Pinpoint the cell where the given text exists, returning its (X, Y) midpoint coordinate. 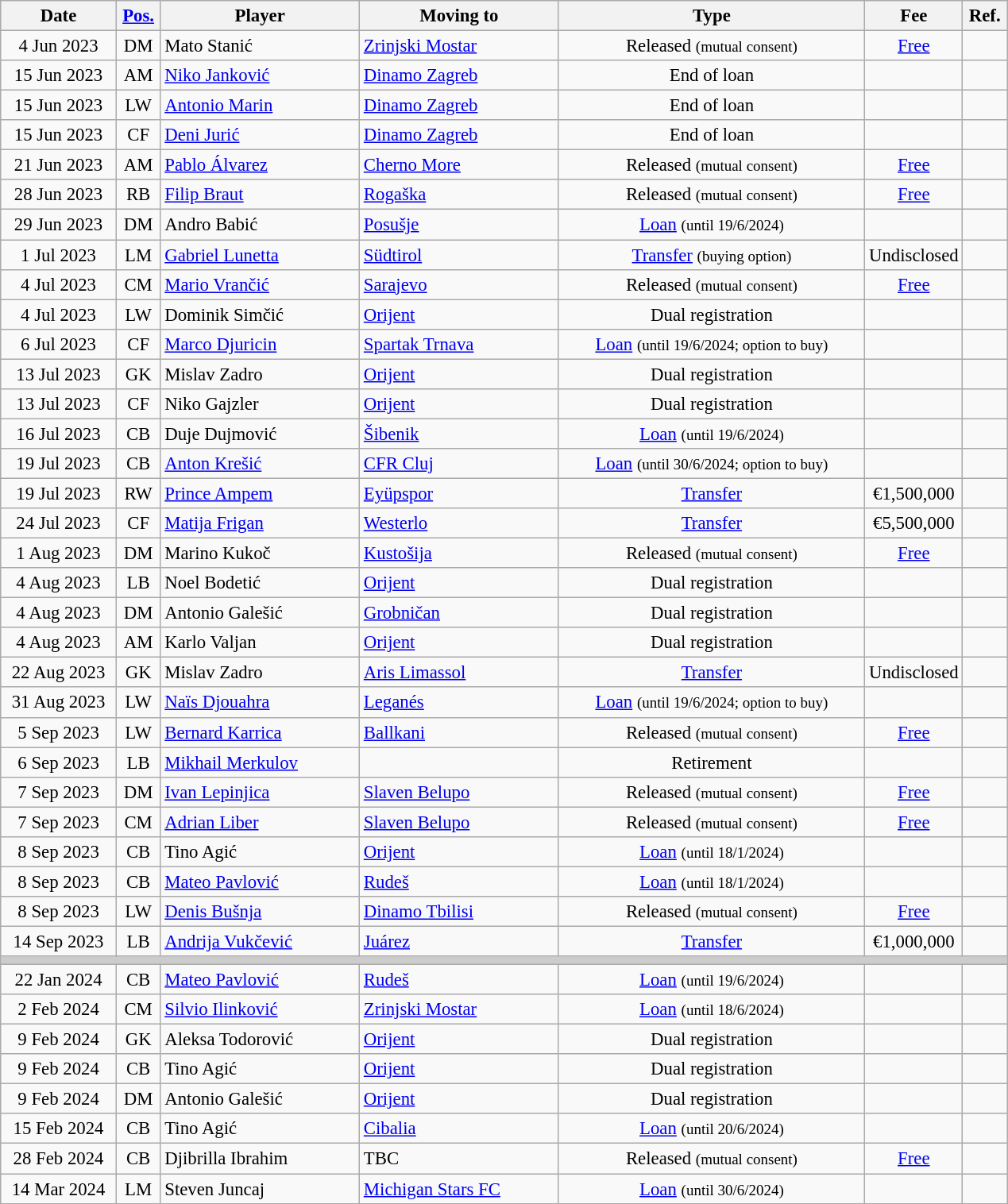
Kustošija (459, 554)
Posušje (459, 225)
RW (138, 493)
Cherno More (459, 165)
Player (261, 16)
Südtirol (459, 255)
Noel Bodetić (261, 583)
1 Aug 2023 (59, 554)
5 Sep 2023 (59, 732)
Antonio Marin (261, 106)
22 Aug 2023 (59, 673)
Grobničan (459, 613)
€1,500,000 (913, 493)
Mikhail Merkulov (261, 762)
Steven Juncaj (261, 1189)
Silvio Ilinković (261, 1009)
Anton Krešić (261, 464)
16 Jul 2023 (59, 434)
€1,000,000 (913, 941)
Ivan Lepinjica (261, 792)
Mato Stanić (261, 46)
Leganés (459, 703)
29 Jun 2023 (59, 225)
4 Jun 2023 (59, 46)
CFR Cluj (459, 464)
21 Jun 2023 (59, 165)
Spartak Trnava (459, 344)
Aleksa Todorović (261, 1040)
1 Jul 2023 (59, 255)
Cibalia (459, 1129)
Karlo Valjan (261, 643)
Prince Ampem (261, 493)
€5,500,000 (913, 523)
Pos. (138, 16)
Loan (until 30/6/2024) (712, 1189)
Gabriel Lunetta (261, 255)
Niko Janković (261, 75)
Eyüpspor (459, 493)
Deni Jurić (261, 135)
31 Aug 2023 (59, 703)
Loan (until 20/6/2024) (712, 1129)
Loan (until 18/6/2024) (712, 1009)
15 Feb 2024 (59, 1129)
Retirement (712, 762)
Djibrilla Ibrahim (261, 1159)
Fee (913, 16)
28 Feb 2024 (59, 1159)
Date (59, 16)
Dinamo Tbilisi (459, 912)
Sarajevo (459, 284)
TBC (459, 1159)
Niko Gajzler (261, 404)
Matija Frigan (261, 523)
Aris Limassol (459, 673)
Westerlo (459, 523)
Pablo Álvarez (261, 165)
Ballkani (459, 732)
2 Feb 2024 (59, 1009)
Šibenik (459, 434)
Juárez (459, 941)
Loan (until 30/6/2024; option to buy) (712, 464)
22 Jan 2024 (59, 980)
Type (712, 16)
Dominik Simčić (261, 315)
14 Mar 2024 (59, 1189)
6 Jul 2023 (59, 344)
24 Jul 2023 (59, 523)
Andrija Vukčević (261, 941)
RB (138, 195)
Ref. (985, 16)
Denis Bušnja (261, 912)
Andro Babić (261, 225)
Transfer (buying option) (712, 255)
Adrian Liber (261, 822)
Mario Vrančić (261, 284)
6 Sep 2023 (59, 762)
14 Sep 2023 (59, 941)
Marco Djuricin (261, 344)
Duje Dujmović (261, 434)
Michigan Stars FC (459, 1189)
Filip Braut (261, 195)
Moving to (459, 16)
Bernard Karrica (261, 732)
Rogaška (459, 195)
28 Jun 2023 (59, 195)
Naïs Djouahra (261, 703)
Marino Kukoč (261, 554)
